Determine the [x, y] coordinate at the center of the cell enclosing the given text.  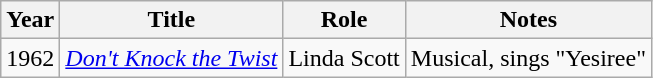
Title [172, 20]
1962 [30, 58]
Role [344, 20]
Musical, sings "Yesiree" [528, 58]
Notes [528, 20]
Don't Knock the Twist [172, 58]
Year [30, 20]
Linda Scott [344, 58]
